Determine the (X, Y) coordinate at the center of the cell enclosing the given text.  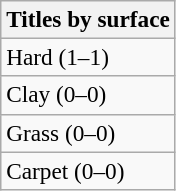
Carpet (0–0) (88, 170)
Hard (1–1) (88, 57)
Grass (0–0) (88, 133)
Titles by surface (88, 19)
Clay (0–0) (88, 95)
